Find where the given text appears and provide that cell's center as [X, Y] coordinate. 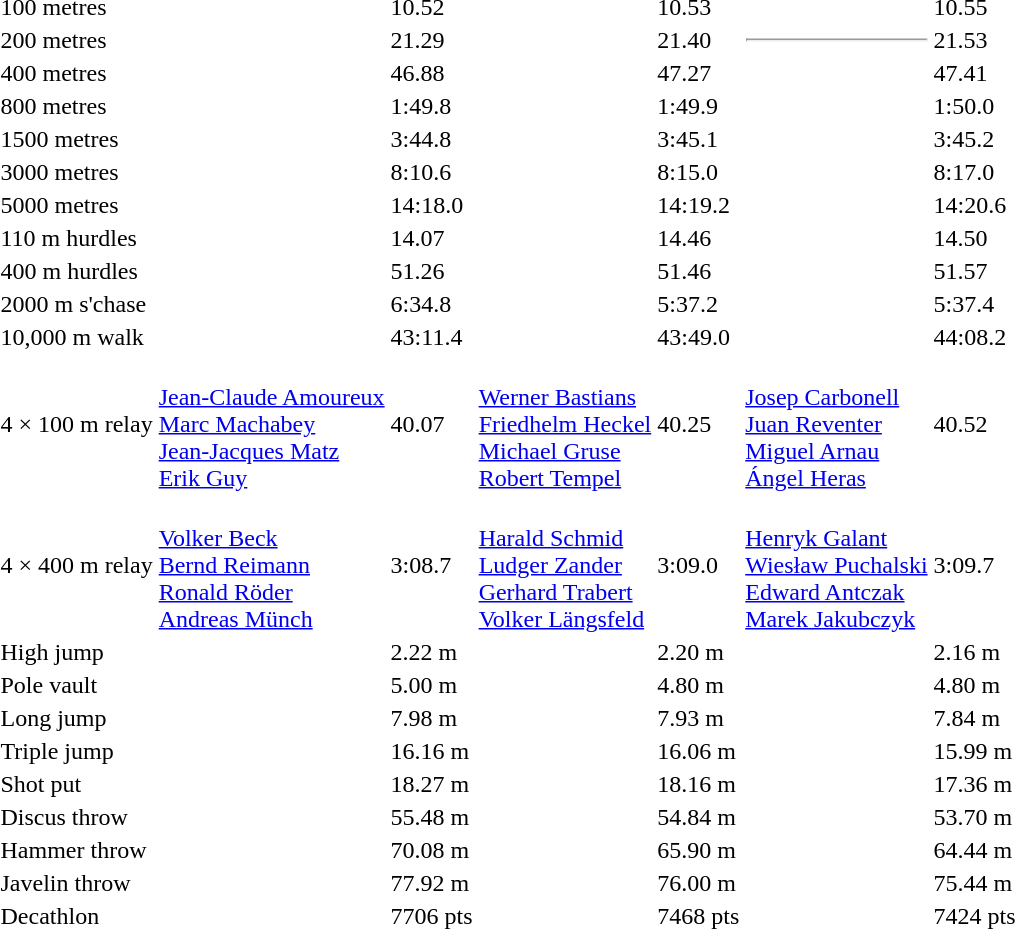
16.06 m [698, 751]
18.27 m [432, 784]
55.48 m [432, 817]
40.25 [698, 424]
14:19.2 [698, 205]
14.07 [432, 238]
5.00 m [432, 685]
1:49.8 [432, 106]
5:37.2 [698, 304]
46.88 [432, 73]
7.98 m [432, 718]
51.26 [432, 271]
14.46 [698, 238]
40.07 [432, 424]
43:49.0 [698, 337]
54.84 m [698, 817]
1:49.9 [698, 106]
Werner BastiansFriedhelm HeckelMichael GruseRobert Tempel [565, 424]
Henryk GalantWiesław PuchalskiEdward AntczakMarek Jakubczyk [836, 565]
8:10.6 [432, 172]
6:34.8 [432, 304]
3:08.7 [432, 565]
47.27 [698, 73]
77.92 m [432, 883]
21.40 [698, 40]
Volker BeckBernd ReimannRonald RöderAndreas Münch [272, 565]
76.00 m [698, 883]
3:45.1 [698, 139]
2.20 m [698, 652]
Harald SchmidLudger ZanderGerhard TrabertVolker Längsfeld [565, 565]
3:09.0 [698, 565]
Josep CarbonellJuan ReventerMiguel ArnauÁngel Heras [836, 424]
21.29 [432, 40]
2.22 m [432, 652]
14:18.0 [432, 205]
65.90 m [698, 850]
8:15.0 [698, 172]
18.16 m [698, 784]
4.80 m [698, 685]
43:11.4 [432, 337]
3:44.8 [432, 139]
16.16 m [432, 751]
70.08 m [432, 850]
51.46 [698, 271]
7.93 m [698, 718]
Jean-Claude AmoureuxMarc MachabeyJean-Jacques MatzErik Guy [272, 424]
